Extract the (X, Y) coordinate from the center of the cell holding the provided text.  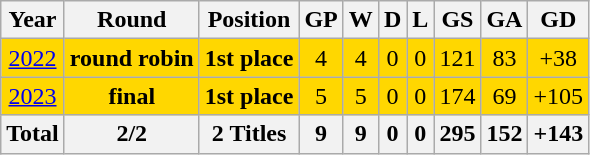
69 (504, 96)
174 (458, 96)
L (420, 20)
2022 (33, 58)
121 (458, 58)
W (360, 20)
round robin (132, 58)
+38 (558, 58)
Position (249, 20)
GA (504, 20)
+143 (558, 134)
83 (504, 58)
2023 (33, 96)
Round (132, 20)
2/2 (132, 134)
Year (33, 20)
GD (558, 20)
GS (458, 20)
295 (458, 134)
GP (321, 20)
2 Titles (249, 134)
152 (504, 134)
final (132, 96)
+105 (558, 96)
Total (33, 134)
D (392, 20)
